Capture the cell that displays the provided text and extract its [x, y] central coordinate. 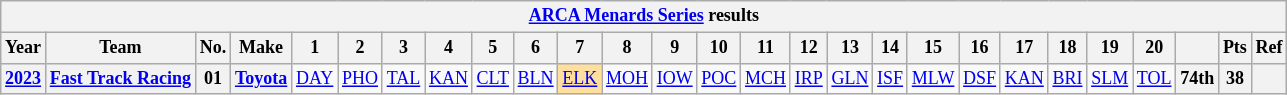
14 [890, 48]
DSF [980, 78]
3 [403, 48]
MLW [932, 78]
CLT [492, 78]
01 [212, 78]
BRI [1068, 78]
74th [1198, 78]
8 [628, 48]
ELK [580, 78]
DAY [315, 78]
16 [980, 48]
10 [719, 48]
4 [449, 48]
IRP [808, 78]
BLN [536, 78]
2023 [24, 78]
GLN [850, 78]
Ref [1269, 48]
Year [24, 48]
1 [315, 48]
No. [212, 48]
6 [536, 48]
POC [719, 78]
IOW [674, 78]
19 [1110, 48]
TOL [1154, 78]
11 [766, 48]
Pts [1236, 48]
Fast Track Racing [120, 78]
17 [1024, 48]
15 [932, 48]
Team [120, 48]
ARCA Menards Series results [644, 16]
Make [262, 48]
2 [360, 48]
ISF [890, 78]
5 [492, 48]
SLM [1110, 78]
13 [850, 48]
TAL [403, 78]
12 [808, 48]
38 [1236, 78]
7 [580, 48]
MCH [766, 78]
18 [1068, 48]
20 [1154, 48]
PHO [360, 78]
Toyota [262, 78]
9 [674, 48]
MOH [628, 78]
